Output the [x, y] coordinate of the center of the cell containing the given text.  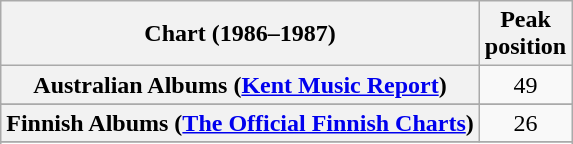
49 [525, 85]
Chart (1986–1987) [240, 34]
Finnish Albums (The Official Finnish Charts) [240, 123]
Australian Albums (Kent Music Report) [240, 85]
26 [525, 123]
Peakposition [525, 34]
